Identify which cell holds the provided text, then report its [X, Y] central coordinate. 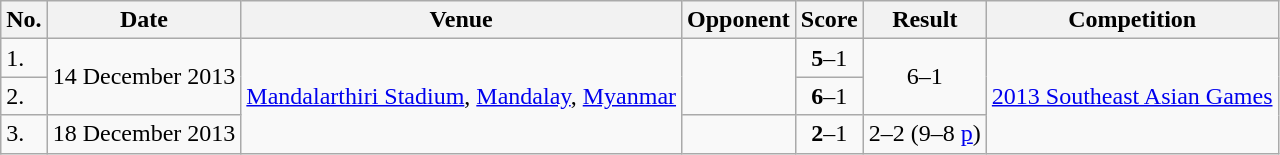
3. [24, 134]
5–1 [829, 58]
Competition [1132, 20]
2013 Southeast Asian Games [1132, 96]
18 December 2013 [144, 134]
2–1 [829, 134]
Result [924, 20]
No. [24, 20]
14 December 2013 [144, 77]
1. [24, 58]
Mandalarthiri Stadium, Mandalay, Myanmar [462, 96]
2–2 (9–8 p) [924, 134]
2. [24, 96]
Date [144, 20]
Score [829, 20]
Venue [462, 20]
Opponent [739, 20]
